Provide the [x, y] coordinate of the cell's center where the given text is located.  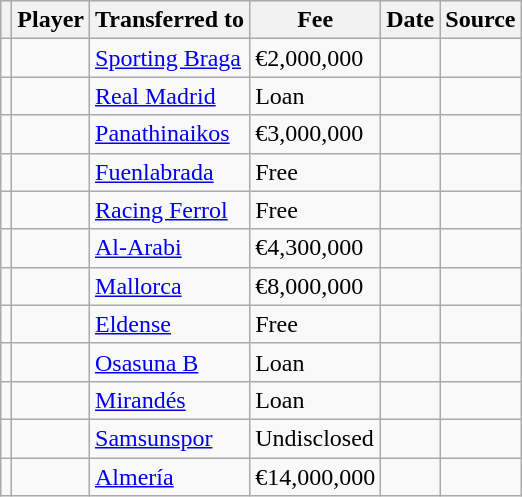
Samsunspor [170, 438]
€3,000,000 [316, 134]
Sporting Braga [170, 58]
Eldense [170, 324]
Real Madrid [170, 96]
Fuenlabrada [170, 172]
Almería [170, 477]
€2,000,000 [316, 58]
Racing Ferrol [170, 210]
Mallorca [170, 286]
Panathinaikos [170, 134]
Transferred to [170, 20]
Undisclosed [316, 438]
Date [410, 20]
Player [51, 20]
Mirandés [170, 400]
€8,000,000 [316, 286]
Fee [316, 20]
Al-Arabi [170, 248]
€14,000,000 [316, 477]
€4,300,000 [316, 248]
Osasuna B [170, 362]
Source [480, 20]
